Return the (x, y) coordinate for the center point of the cell that contains the specified text.  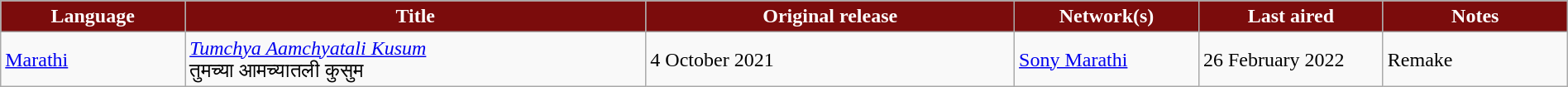
Notes (1475, 17)
Marathi (93, 60)
Last aired (1290, 17)
26 February 2022 (1290, 60)
Tumchya Aamchyatali Kusum तुमच्या आमच्यातली कुसुम (415, 60)
Title (415, 17)
Original release (830, 17)
Sony Marathi (1107, 60)
Remake (1475, 60)
4 October 2021 (830, 60)
Language (93, 17)
Network(s) (1107, 17)
